From the cell containing the given text, extract its center point as [x, y] coordinate. 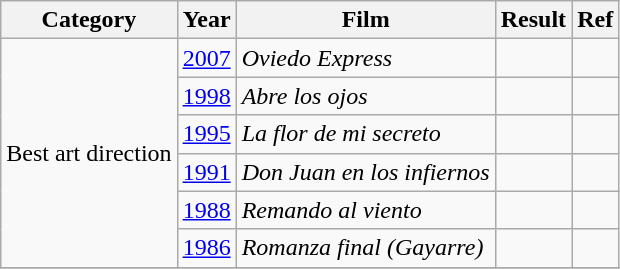
Film [366, 20]
2007 [206, 58]
Oviedo Express [366, 58]
1991 [206, 172]
Ref [596, 20]
Romanza final (Gayarre) [366, 248]
1986 [206, 248]
Best art direction [89, 153]
Result [533, 20]
1995 [206, 134]
1998 [206, 96]
La flor de mi secreto [366, 134]
Don Juan en los infiernos [366, 172]
Remando al viento [366, 210]
Abre los ojos [366, 96]
Year [206, 20]
1988 [206, 210]
Category [89, 20]
